Detect which cell encompasses the target text, then output its [X, Y] center coordinate. 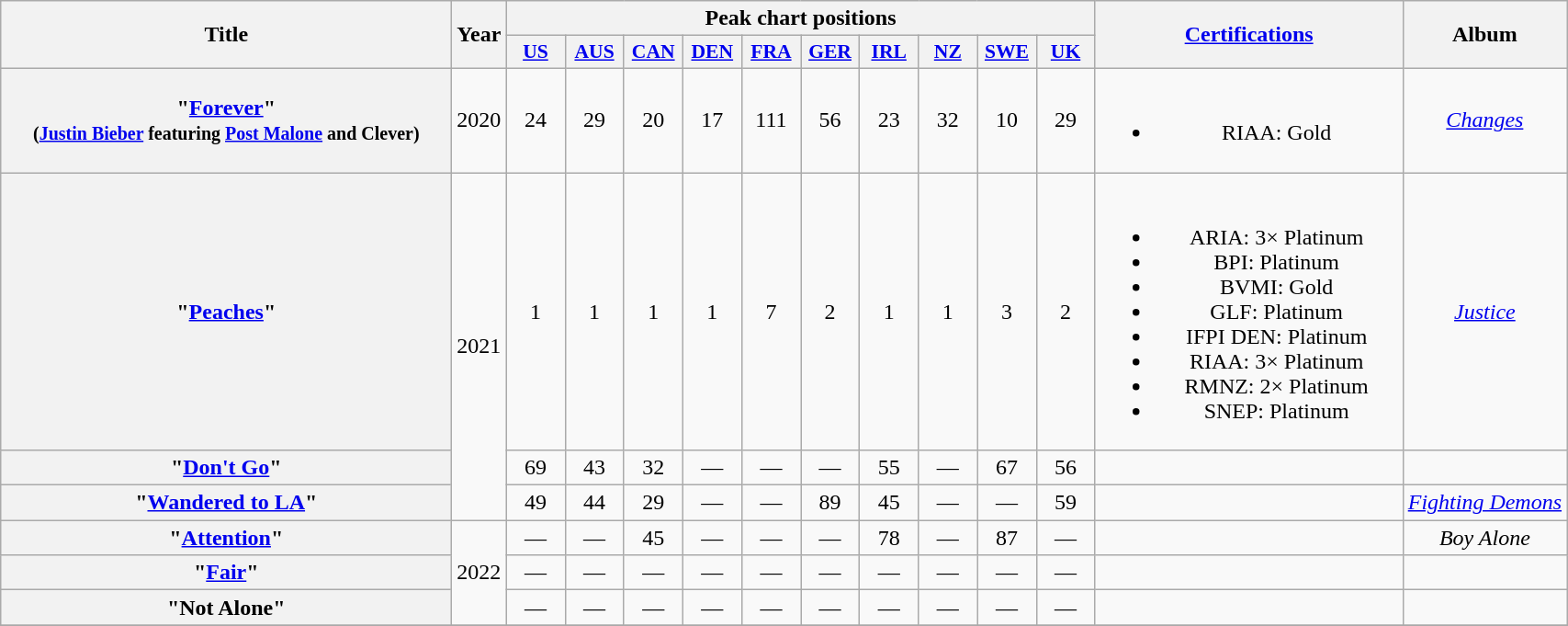
17 [712, 120]
Peak chart positions [801, 18]
67 [1007, 468]
Fighting Demons [1484, 503]
GER [830, 52]
AUS [594, 52]
Title [226, 35]
55 [889, 468]
SWE [1007, 52]
2021 [479, 347]
87 [1007, 538]
7 [771, 312]
69 [536, 468]
NZ [948, 52]
ARIA: 3× PlatinumBPI: PlatinumBVMI: GoldGLF: PlatinumIFPI DEN: PlatinumRIAA: 3× PlatinumRMNZ: 2× PlatinumSNEP: Platinum [1249, 312]
44 [594, 503]
43 [594, 468]
59 [1066, 503]
49 [536, 503]
2020 [479, 120]
"Peaches" [226, 312]
RIAA: Gold [1249, 120]
UK [1066, 52]
2022 [479, 573]
Boy Alone [1484, 538]
Album [1484, 35]
FRA [771, 52]
"Wandered to LA" [226, 503]
3 [1007, 312]
Certifications [1249, 35]
20 [653, 120]
"Forever"(Justin Bieber featuring Post Malone and Clever) [226, 120]
23 [889, 120]
Changes [1484, 120]
CAN [653, 52]
10 [1007, 120]
78 [889, 538]
"Attention" [226, 538]
DEN [712, 52]
89 [830, 503]
US [536, 52]
IRL [889, 52]
Justice [1484, 312]
"Fair" [226, 573]
111 [771, 120]
Year [479, 35]
24 [536, 120]
"Not Alone" [226, 608]
"Don't Go" [226, 468]
